Provide the [X, Y] coordinate of the cell's center where the given text is located.  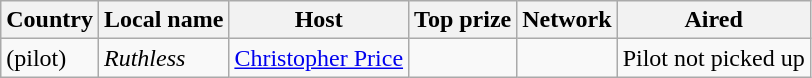
Top prize [463, 20]
Network [567, 20]
(pilot) [50, 58]
Pilot not picked up [714, 58]
Ruthless [163, 58]
Aired [714, 20]
Country [50, 20]
Christopher Price [319, 58]
Host [319, 20]
Local name [163, 20]
